From the cell containing the given text, extract its center point as (X, Y) coordinate. 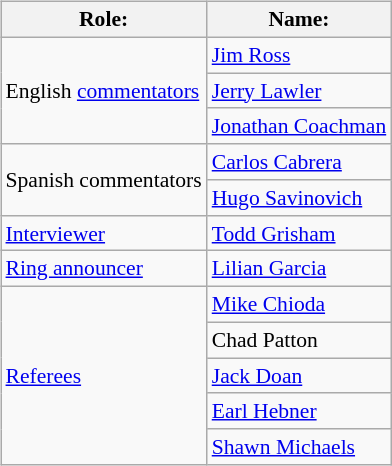
Hugo Savinovich (300, 198)
Earl Hebner (300, 411)
Carlos Cabrera (300, 162)
Jonathan Coachman (300, 126)
Chad Patton (300, 340)
Jack Doan (300, 376)
Spanish commentators (103, 180)
Lilian Garcia (300, 269)
Role: (103, 20)
Shawn Michaels (300, 447)
Mike Chioda (300, 305)
Interviewer (103, 233)
Referees (103, 376)
Todd Grisham (300, 233)
Ring announcer (103, 269)
Jim Ross (300, 55)
Name: (300, 20)
Jerry Lawler (300, 91)
English commentators (103, 90)
